Provide the [x, y] coordinate of the cell's center where the given text is located.  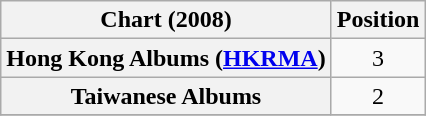
Position [378, 20]
Hong Kong Albums (HKRMA) [166, 58]
2 [378, 96]
3 [378, 58]
Chart (2008) [166, 20]
Taiwanese Albums [166, 96]
